Extract the (X, Y) coordinate from the center of the cell holding the provided text.  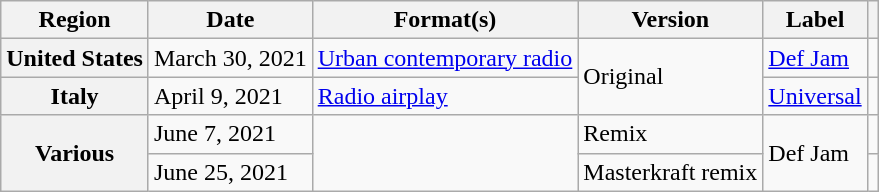
Date (230, 20)
Urban contemporary radio (445, 58)
June 7, 2021 (230, 134)
Version (670, 20)
Original (670, 77)
Format(s) (445, 20)
April 9, 2021 (230, 96)
Remix (670, 134)
March 30, 2021 (230, 58)
Label (815, 20)
June 25, 2021 (230, 172)
Masterkraft remix (670, 172)
Region (75, 20)
Italy (75, 96)
United States (75, 58)
Various (75, 153)
Radio airplay (445, 96)
Universal (815, 96)
